Search for the cell housing the specified text and yield its [x, y] center coordinate. 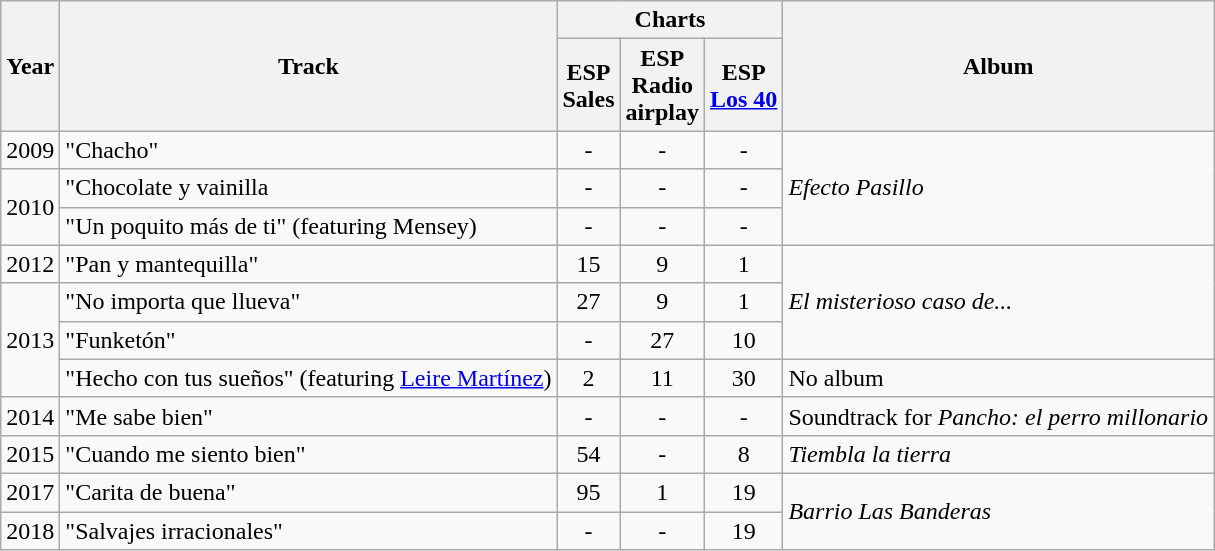
11 [662, 378]
2018 [30, 531]
2012 [30, 264]
Soundtrack for Pancho: el perro millonario [998, 416]
8 [743, 454]
No album [998, 378]
Efecto Pasillo [998, 188]
"Salvajes irracionales" [308, 531]
2015 [30, 454]
ESP Radio airplay [662, 85]
10 [743, 340]
30 [743, 378]
Year [30, 66]
"Me sabe bien" [308, 416]
Tiembla la tierra [998, 454]
"Pan y mantequilla" [308, 264]
2013 [30, 340]
15 [588, 264]
54 [588, 454]
2014 [30, 416]
95 [588, 492]
Track [308, 66]
"Chacho" [308, 150]
2009 [30, 150]
Barrio Las Banderas [998, 511]
ESP Sales [588, 85]
"Un poquito más de ti" (featuring Mensey) [308, 226]
"Cuando me siento bien" [308, 454]
"No importa que llueva" [308, 302]
"Funketón" [308, 340]
2 [588, 378]
Charts [670, 20]
2010 [30, 207]
El misterioso caso de... [998, 302]
Album [998, 66]
"Hecho con tus sueños" (featuring Leire Martínez) [308, 378]
ESP Los 40 [743, 85]
2017 [30, 492]
"Chocolate y vainilla [308, 188]
"Carita de buena" [308, 492]
